For the text-containing cell, return its midpoint in (x, y) coordinate format. 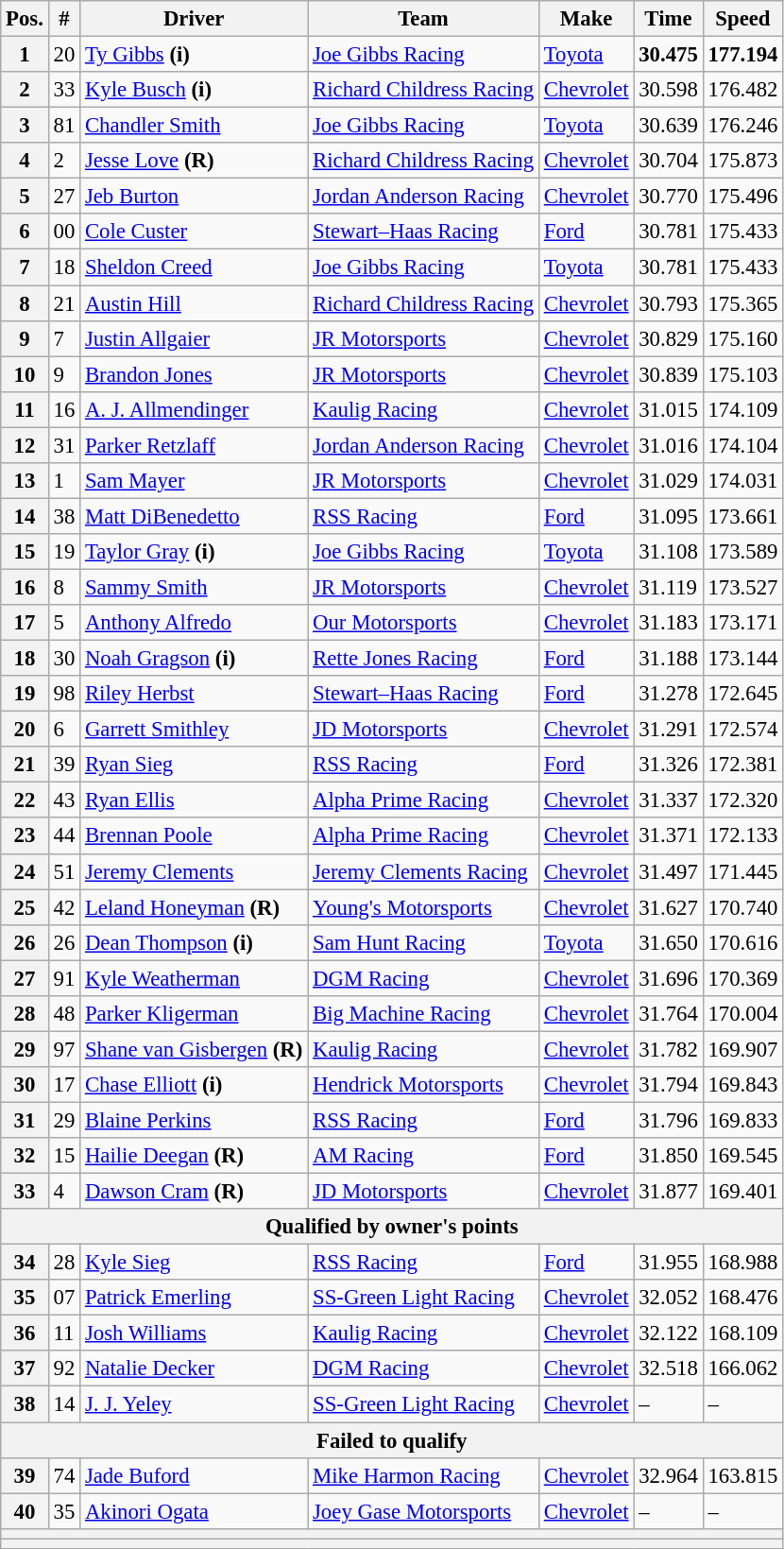
169.833 (742, 1120)
Ryan Ellis (195, 800)
Riley Herbst (195, 694)
Driver (195, 19)
Jeremy Clements Racing (423, 871)
07 (64, 1298)
# (64, 19)
173.144 (742, 659)
Blaine Perkins (195, 1120)
Failed to qualify (392, 1440)
32.122 (669, 1334)
176.482 (742, 90)
Jeremy Clements (195, 871)
177.194 (742, 55)
81 (64, 126)
00 (64, 232)
170.369 (742, 978)
31.794 (669, 1085)
173.661 (742, 516)
30.704 (669, 161)
Jade Buford (195, 1475)
31.850 (669, 1156)
32 (25, 1156)
175.365 (742, 303)
174.031 (742, 481)
3 (25, 126)
31.119 (669, 587)
166.062 (742, 1369)
163.815 (742, 1475)
173.527 (742, 587)
Make (586, 19)
Joey Gase Motorsports (423, 1511)
31.696 (669, 978)
175.873 (742, 161)
40 (25, 1511)
Noah Gragson (i) (195, 659)
51 (64, 871)
31.764 (669, 1014)
31.796 (669, 1120)
23 (25, 836)
30.598 (669, 90)
169.907 (742, 1049)
Leland Honeyman (R) (195, 907)
31.183 (669, 623)
Dawson Cram (R) (195, 1192)
31.326 (669, 765)
34 (25, 1263)
31.029 (669, 481)
174.109 (742, 409)
31.782 (669, 1049)
32.518 (669, 1369)
170.740 (742, 907)
31.627 (669, 907)
44 (64, 836)
42 (64, 907)
Akinori Ogata (195, 1511)
Kyle Weatherman (195, 978)
25 (25, 907)
13 (25, 481)
Patrick Emerling (195, 1298)
48 (64, 1014)
Sheldon Creed (195, 267)
Kyle Sieg (195, 1263)
169.401 (742, 1192)
30.829 (669, 338)
Big Machine Racing (423, 1014)
173.589 (742, 552)
176.246 (742, 126)
31.095 (669, 516)
172.574 (742, 730)
169.545 (742, 1156)
Parker Retzlaff (195, 445)
Our Motorsports (423, 623)
168.109 (742, 1334)
Chase Elliott (i) (195, 1085)
173.171 (742, 623)
22 (25, 800)
170.004 (742, 1014)
31.337 (669, 800)
31.188 (669, 659)
Sammy Smith (195, 587)
168.988 (742, 1263)
J. J. Yeley (195, 1404)
175.103 (742, 374)
Austin Hill (195, 303)
Justin Allgaier (195, 338)
31.497 (669, 871)
Sam Mayer (195, 481)
31.877 (669, 1192)
Parker Kligerman (195, 1014)
175.496 (742, 197)
31.278 (669, 694)
Ty Gibbs (i) (195, 55)
Jeb Burton (195, 197)
31.955 (669, 1263)
97 (64, 1049)
Natalie Decker (195, 1369)
30.639 (669, 126)
30.770 (669, 197)
31.015 (669, 409)
170.616 (742, 942)
98 (64, 694)
Chandler Smith (195, 126)
30.793 (669, 303)
171.445 (742, 871)
168.476 (742, 1298)
37 (25, 1369)
174.104 (742, 445)
Cole Custer (195, 232)
32.964 (669, 1475)
Jesse Love (R) (195, 161)
Rette Jones Racing (423, 659)
Brennan Poole (195, 836)
10 (25, 374)
Garrett Smithley (195, 730)
31.016 (669, 445)
A. J. Allmendinger (195, 409)
Brandon Jones (195, 374)
12 (25, 445)
172.320 (742, 800)
169.843 (742, 1085)
Young's Motorsports (423, 907)
Pos. (25, 19)
31.291 (669, 730)
31.650 (669, 942)
AM Racing (423, 1156)
Kyle Busch (i) (195, 90)
31.371 (669, 836)
Team (423, 19)
Ryan Sieg (195, 765)
Sam Hunt Racing (423, 942)
Anthony Alfredo (195, 623)
Josh Williams (195, 1334)
30.839 (669, 374)
Mike Harmon Racing (423, 1475)
Qualified by owner's points (392, 1227)
30.475 (669, 55)
36 (25, 1334)
92 (64, 1369)
Time (669, 19)
Speed (742, 19)
32.052 (669, 1298)
Hendrick Motorsports (423, 1085)
43 (64, 800)
Matt DiBenedetto (195, 516)
172.381 (742, 765)
74 (64, 1475)
172.645 (742, 694)
Taylor Gray (i) (195, 552)
Hailie Deegan (R) (195, 1156)
172.133 (742, 836)
24 (25, 871)
91 (64, 978)
Dean Thompson (i) (195, 942)
31.108 (669, 552)
Shane van Gisbergen (R) (195, 1049)
175.160 (742, 338)
